Detect which cell encompasses the target text, then output its (X, Y) center coordinate. 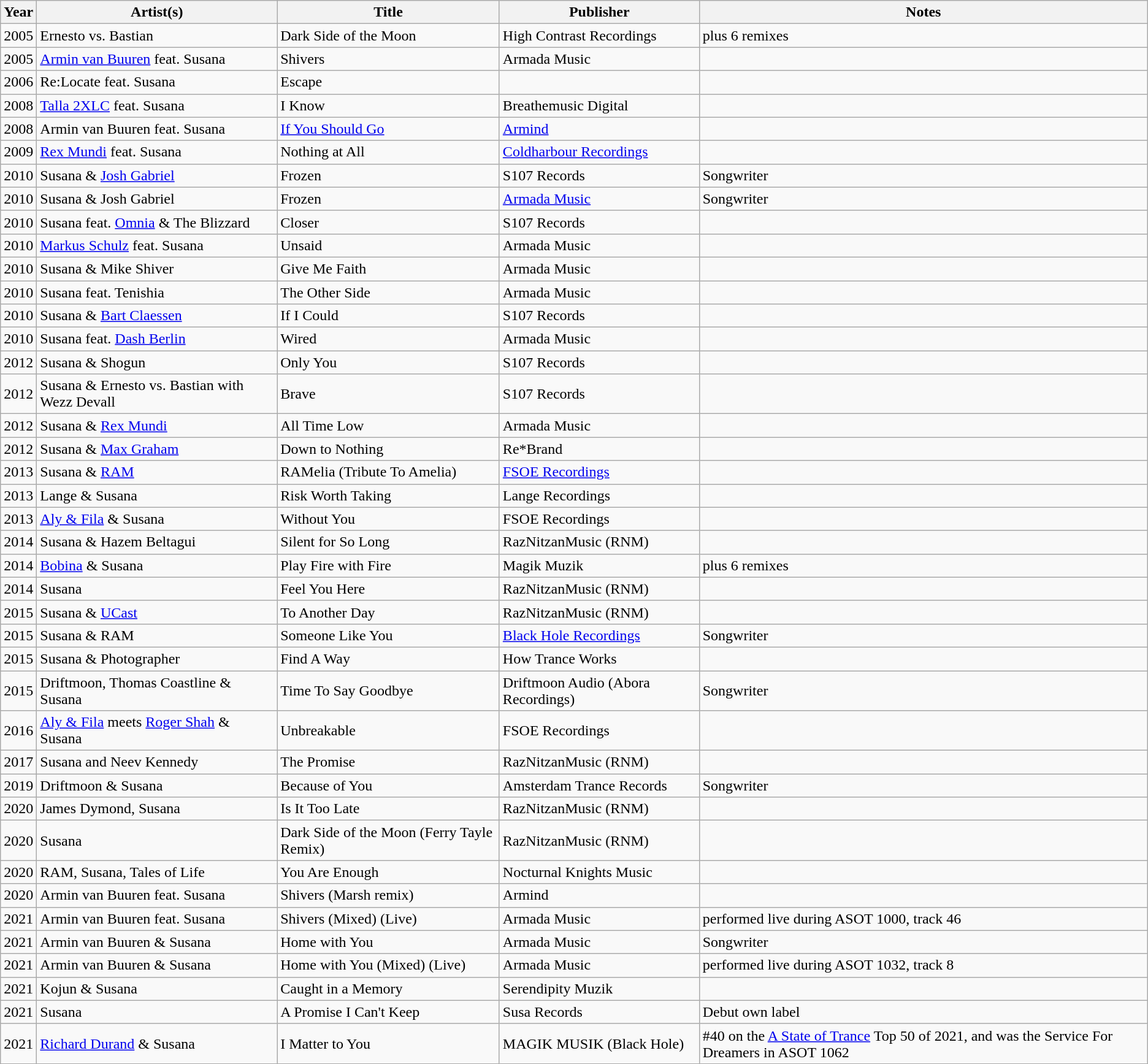
All Time Low (389, 426)
James Dymond, Susana (157, 809)
Home with You (389, 942)
Re*Brand (599, 449)
Without You (389, 519)
Susana feat. Tenishia (157, 293)
Driftmoon, Thomas Coastline & Susana (157, 691)
#40 on the A State of Trance Top 50 of 2021, and was the Service For Dreamers in ASOT 1062 (924, 1044)
The Promise (389, 762)
To Another Day (389, 612)
Play Fire with Fire (389, 565)
Susana & Bart Claessen (157, 316)
Markus Schulz feat. Susana (157, 245)
Coldharbour Recordings (599, 152)
Shivers (Marsh remix) (389, 895)
performed live during ASOT 1000, track 46 (924, 919)
Give Me Faith (389, 269)
Feel You Here (389, 589)
Title (389, 12)
If You Should Go (389, 129)
Susana & Mike Shiver (157, 269)
Brave (389, 394)
Home with You (Mixed) (Live) (389, 965)
performed live during ASOT 1032, track 8 (924, 965)
Driftmoon & Susana (157, 786)
Lange & Susana (157, 496)
Unsaid (389, 245)
Susana & Photographer (157, 659)
Shivers (389, 59)
Re:Locate feat. Susana (157, 82)
2016 (18, 731)
Wired (389, 339)
Magik Muzik (599, 565)
Susana & Shogun (157, 362)
Down to Nothing (389, 449)
Amsterdam Trance Records (599, 786)
2019 (18, 786)
I Know (389, 105)
Bobina & Susana (157, 565)
High Contrast Recordings (599, 36)
Aly & Fila & Susana (157, 519)
Because of You (389, 786)
Aly & Fila meets Roger Shah & Susana (157, 731)
Susana feat. Dash Berlin (157, 339)
RAM, Susana, Tales of Life (157, 872)
Kojun & Susana (157, 989)
Lange Recordings (599, 496)
Risk Worth Taking (389, 496)
Black Hole Recordings (599, 635)
Susana & Max Graham (157, 449)
Ernesto vs. Bastian (157, 36)
Unbreakable (389, 731)
Driftmoon Audio (Abora Recordings) (599, 691)
Breathemusic Digital (599, 105)
Someone Like You (389, 635)
Shivers (Mixed) (Live) (389, 919)
A Promise I Can't Keep (389, 1012)
Susana feat. Omnia & The Blizzard (157, 222)
You Are Enough (389, 872)
Dark Side of the Moon (389, 36)
Susana and Neev Kennedy (157, 762)
2006 (18, 82)
Escape (389, 82)
The Other Side (389, 293)
Silent for So Long (389, 542)
Notes (924, 12)
Dark Side of the Moon (Ferry Tayle Remix) (389, 840)
Find A Way (389, 659)
Talla 2XLC feat. Susana (157, 105)
RAMelia (Tribute To Amelia) (389, 472)
Time To Say Goodbye (389, 691)
Richard Durand & Susana (157, 1044)
Caught in a Memory (389, 989)
Rex Mundi feat. Susana (157, 152)
Year (18, 12)
Closer (389, 222)
Nocturnal Knights Music (599, 872)
2009 (18, 152)
Is It Too Late (389, 809)
Publisher (599, 12)
Debut own label (924, 1012)
Susa Records (599, 1012)
I Matter to You (389, 1044)
How Trance Works (599, 659)
Artist(s) (157, 12)
Only You (389, 362)
MAGIK MUSIK (Black Hole) (599, 1044)
2017 (18, 762)
Susana & Hazem Beltagui (157, 542)
Serendipity Muzik (599, 989)
Nothing at All (389, 152)
Susana & Rex Mundi (157, 426)
Susana & Ernesto vs. Bastian with Wezz Devall (157, 394)
Susana & UCast (157, 612)
If I Could (389, 316)
